Determine the (x, y) coordinate at the center of the cell enclosing the given text.  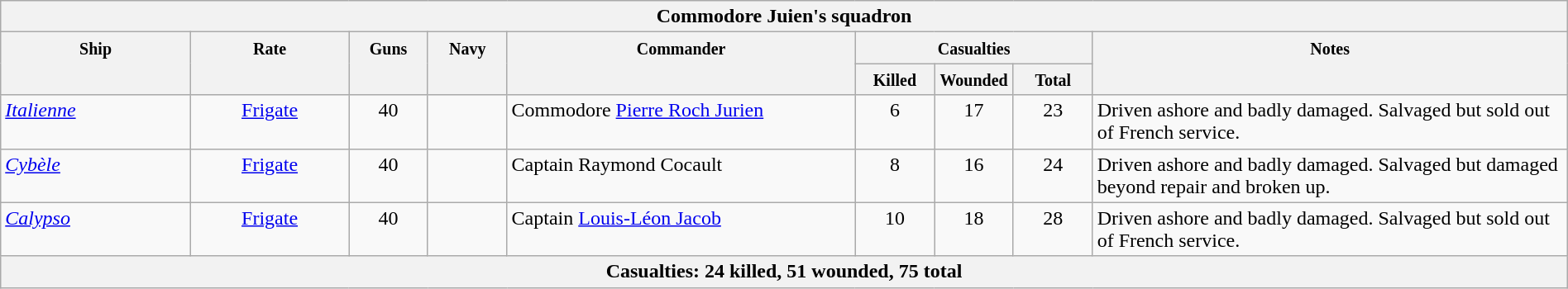
Navy (467, 64)
Total (1053, 79)
Rate (270, 64)
18 (974, 230)
Driven ashore and badly damaged. Salvaged but damaged beyond repair and broken up. (1330, 175)
Cybèle (96, 175)
Commodore Pierre Roch Jurien (681, 122)
Ship (96, 64)
Casualties: 24 killed, 51 wounded, 75 total (784, 272)
Wounded (974, 79)
17 (974, 122)
Notes (1330, 64)
Calypso (96, 230)
23 (1053, 122)
Captain Louis-Léon Jacob (681, 230)
16 (974, 175)
6 (895, 122)
Killed (895, 79)
Commander (681, 64)
Commodore Juien's squadron (784, 17)
Guns (389, 64)
Casualties (974, 48)
Italienne (96, 122)
28 (1053, 230)
Captain Raymond Cocault (681, 175)
10 (895, 230)
24 (1053, 175)
8 (895, 175)
